Find where the given text appears and provide that cell's center as (x, y) coordinate. 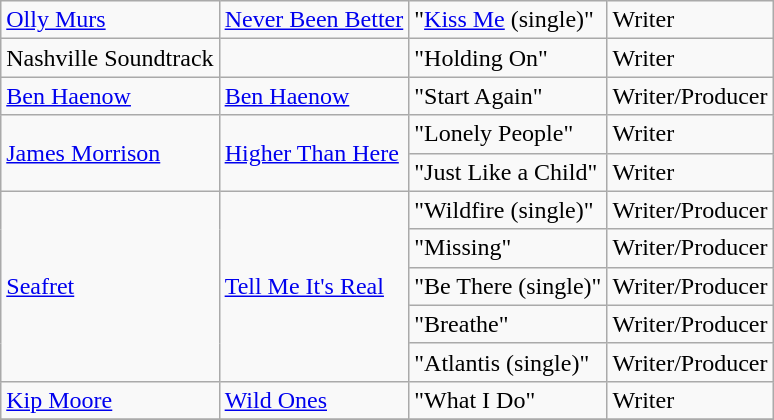
"Start Again" (508, 96)
"Lonely People" (508, 134)
Olly Murs (110, 20)
"Missing" (508, 248)
Tell Me It's Real (314, 286)
Nashville Soundtrack (110, 58)
Seafret (110, 286)
"Wildfire (single)" (508, 210)
Kip Moore (110, 400)
"Be There (single)" (508, 286)
Wild Ones (314, 400)
"What I Do" (508, 400)
"Holding On" (508, 58)
James Morrison (110, 153)
"Atlantis (single)" (508, 362)
"Breathe" (508, 324)
Never Been Better (314, 20)
Higher Than Here (314, 153)
"Just Like a Child" (508, 172)
"Kiss Me (single)" (508, 20)
